Return the [X, Y] coordinate for the center point of the cell that contains the specified text.  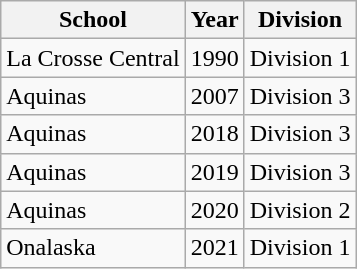
School [93, 20]
Onalaska [93, 248]
2018 [214, 134]
2021 [214, 248]
2020 [214, 210]
2007 [214, 96]
Division [300, 20]
Year [214, 20]
1990 [214, 58]
La Crosse Central [93, 58]
Division 2 [300, 210]
2019 [214, 172]
